Locate the cell with the specified text and output its (X, Y) center coordinate. 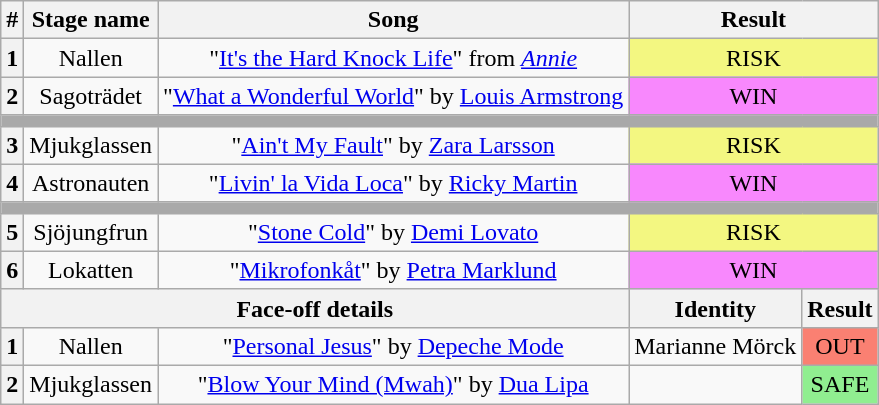
"It's the Hard Knock Life" from Annie (394, 58)
Lokatten (91, 270)
4 (12, 183)
"Blow Your Mind (Mwah)" by Dua Lipa (394, 384)
6 (12, 270)
OUT (840, 346)
Song (394, 20)
Sagoträdet (91, 96)
3 (12, 145)
Sjöjungfrun (91, 232)
Identity (716, 308)
SAFE (840, 384)
"Livin' la Vida Loca" by Ricky Martin (394, 183)
Face-off details (315, 308)
# (12, 20)
"Stone Cold" by Demi Lovato (394, 232)
"Personal Jesus" by Depeche Mode (394, 346)
"Mikrofonkåt" by Petra Marklund (394, 270)
Stage name (91, 20)
"What a Wonderful World" by Louis Armstrong (394, 96)
"Ain't My Fault" by Zara Larsson (394, 145)
Astronauten (91, 183)
Marianne Mörck (716, 346)
5 (12, 232)
